Search for the cell housing the specified text and yield its [X, Y] center coordinate. 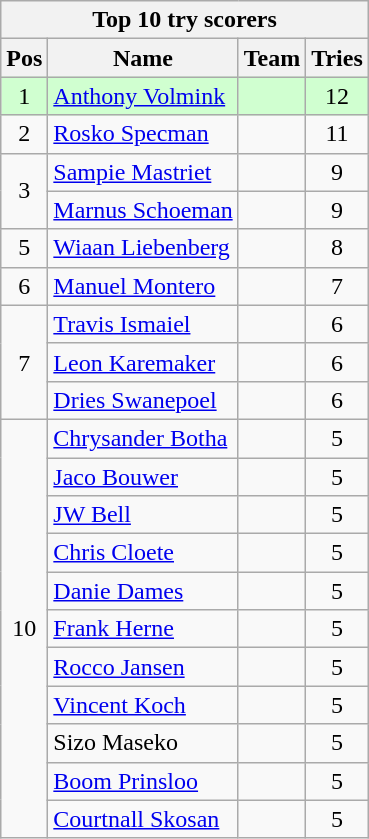
12 [338, 96]
Frank Herne [143, 629]
Danie Dames [143, 591]
JW Bell [143, 515]
Anthony Volmink [143, 96]
Rocco Jansen [143, 667]
Chrysander Botha [143, 438]
Tries [338, 58]
Dries Swanepoel [143, 400]
Travis Ismaiel [143, 324]
3 [24, 191]
11 [338, 134]
1 [24, 96]
Courtnall Skosan [143, 819]
2 [24, 134]
Pos [24, 58]
Boom Prinsloo [143, 781]
Sampie Mastriet [143, 172]
Rosko Specman [143, 134]
Name [143, 58]
Sizo Maseko [143, 743]
Vincent Koch [143, 705]
Chris Cloete [143, 553]
Marnus Schoeman [143, 210]
8 [338, 248]
Team [272, 58]
Manuel Montero [143, 286]
Wiaan Liebenberg [143, 248]
Leon Karemaker [143, 362]
Jaco Bouwer [143, 477]
Top 10 try scorers [185, 20]
10 [24, 628]
